Provide the [X, Y] coordinate of the cell's center where the given text is located.  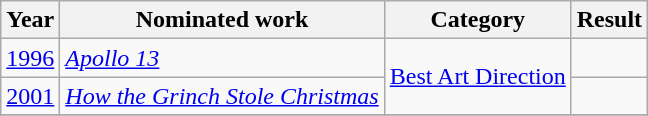
Category [478, 20]
Apollo 13 [222, 58]
How the Grinch Stole Christmas [222, 96]
2001 [30, 96]
Best Art Direction [478, 77]
1996 [30, 58]
Result [609, 20]
Nominated work [222, 20]
Year [30, 20]
